Scan for the cell matching the given text and deliver its [X, Y] coordinate at center. 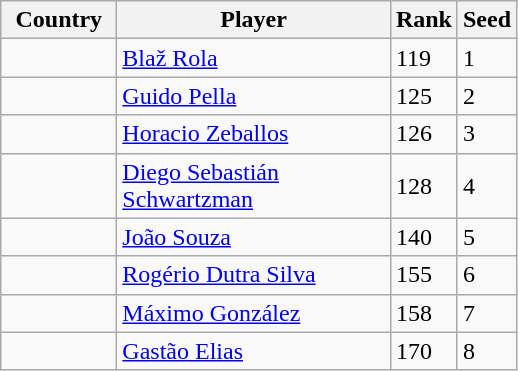
Gastão Elias [254, 351]
158 [424, 313]
8 [486, 351]
Player [254, 20]
Diego Sebastián Schwartzman [254, 186]
140 [424, 237]
5 [486, 237]
Seed [486, 20]
Blaž Rola [254, 58]
Horacio Zeballos [254, 134]
Rogério Dutra Silva [254, 275]
126 [424, 134]
4 [486, 186]
Country [59, 20]
125 [424, 96]
155 [424, 275]
Rank [424, 20]
2 [486, 96]
6 [486, 275]
Guido Pella [254, 96]
170 [424, 351]
7 [486, 313]
128 [424, 186]
Máximo González [254, 313]
João Souza [254, 237]
3 [486, 134]
1 [486, 58]
119 [424, 58]
